Provide the [X, Y] coordinate of the cell's center where the given text is located.  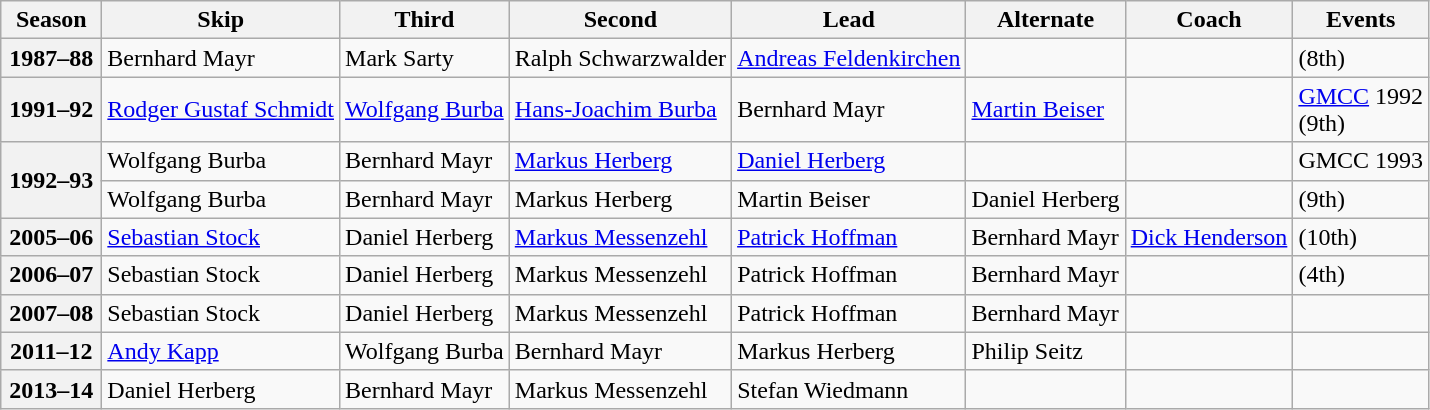
Alternate [1046, 20]
(8th) [1361, 58]
Philip Seitz [1046, 351]
Ralph Schwarzwalder [620, 58]
2005–06 [52, 237]
Coach [1209, 20]
(9th) [1361, 199]
Stefan Wiedmann [849, 389]
2013–14 [52, 389]
Third [425, 20]
2011–12 [52, 351]
Andreas Feldenkirchen [849, 58]
1991–92 [52, 110]
1987–88 [52, 58]
1992–93 [52, 180]
Second [620, 20]
2006–07 [52, 275]
2007–08 [52, 313]
Season [52, 20]
Rodger Gustaf Schmidt [221, 110]
GMCC 1992 (9th) [1361, 110]
Mark Sarty [425, 58]
(4th) [1361, 275]
Hans-Joachim Burba [620, 110]
Events [1361, 20]
(10th) [1361, 237]
Andy Kapp [221, 351]
GMCC 1993 [1361, 161]
Dick Henderson [1209, 237]
Skip [221, 20]
Lead [849, 20]
